Scan for the cell matching the given text and deliver its [X, Y] coordinate at center. 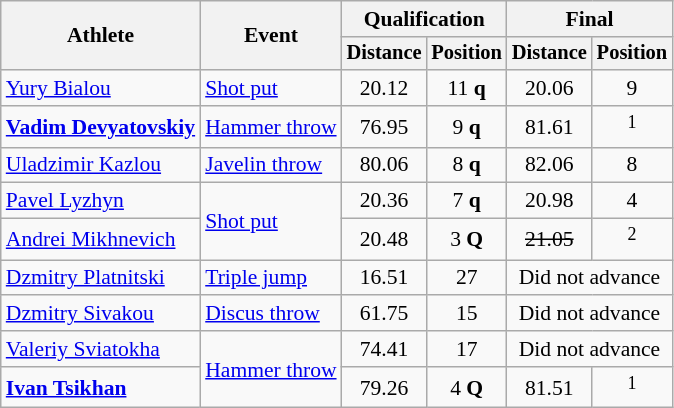
81.51 [550, 388]
Valeriy Sviatokha [100, 349]
Yury Bialou [100, 88]
7 q [466, 201]
Discus throw [270, 314]
20.12 [384, 88]
20.36 [384, 201]
61.75 [384, 314]
8 [632, 165]
Ivan Tsikhan [100, 388]
Final [590, 19]
76.95 [384, 126]
Uladzimir Kazlou [100, 165]
15 [466, 314]
9 [632, 88]
11 q [466, 88]
Triple jump [270, 278]
17 [466, 349]
4 Q [466, 388]
9 q [466, 126]
3 Q [466, 240]
80.06 [384, 165]
21.05 [550, 240]
81.61 [550, 126]
2 [632, 240]
20.48 [384, 240]
20.98 [550, 201]
Qualification [424, 19]
4 [632, 201]
8 q [466, 165]
Pavel Lyzhyn [100, 201]
20.06 [550, 88]
79.26 [384, 388]
27 [466, 278]
Dzmitry Platnitski [100, 278]
Event [270, 36]
Vadim Devyatovskiy [100, 126]
82.06 [550, 165]
Andrei Mikhnevich [100, 240]
Dzmitry Sivakou [100, 314]
74.41 [384, 349]
Athlete [100, 36]
16.51 [384, 278]
Javelin throw [270, 165]
